Find where the given text appears and provide that cell's center as (X, Y) coordinate. 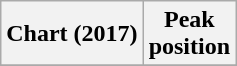
Peakposition (189, 34)
Chart (2017) (72, 34)
